Output the (x, y) coordinate of the center of the cell containing the given text.  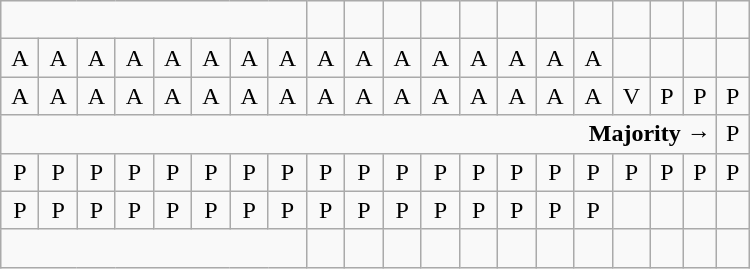
V (631, 96)
Majority → (359, 134)
